Return (x, y) of the center of cell containing provided text 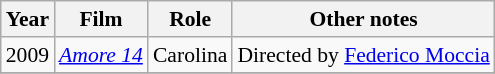
Role (190, 19)
Film (101, 19)
Directed by Federico Moccia (363, 55)
Amore 14 (101, 55)
2009 (28, 55)
Other notes (363, 19)
Year (28, 19)
Carolina (190, 55)
